Identify which cell holds the provided text, then report its [x, y] central coordinate. 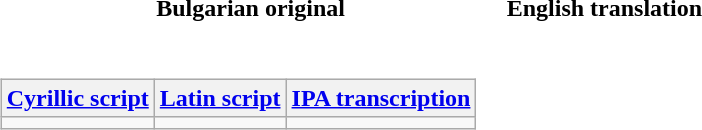
Cyrillic script [78, 98]
Latin script [220, 98]
IPA transcription [381, 98]
